Determine the (X, Y) coordinate at the center of the cell enclosing the given text.  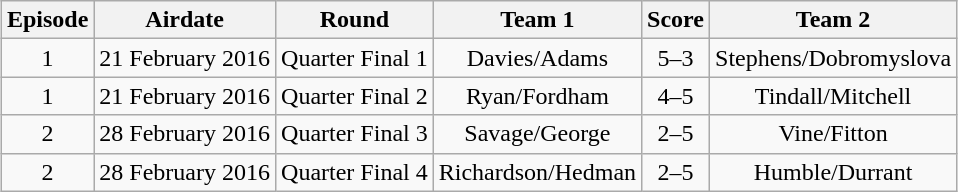
Ryan/Fordham (537, 96)
Episode (47, 20)
Quarter Final 2 (355, 96)
Team 2 (834, 20)
5–3 (676, 58)
Quarter Final 4 (355, 172)
Score (676, 20)
Stephens/Dobromyslova (834, 58)
4–5 (676, 96)
Vine/Fitton (834, 134)
Round (355, 20)
Airdate (185, 20)
Humble/Durrant (834, 172)
Quarter Final 1 (355, 58)
Quarter Final 3 (355, 134)
Tindall/Mitchell (834, 96)
Savage/George (537, 134)
Richardson/Hedman (537, 172)
Davies/Adams (537, 58)
Team 1 (537, 20)
